Capture the cell that displays the provided text and extract its [x, y] central coordinate. 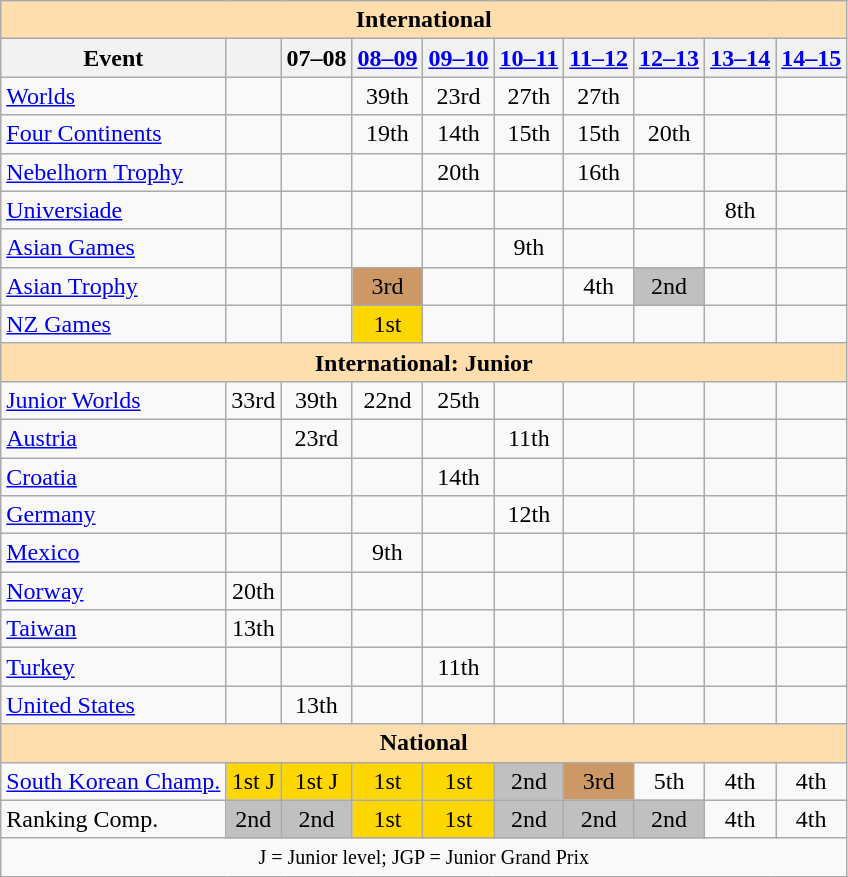
19th [388, 134]
Worlds [114, 96]
United States [114, 705]
Junior Worlds [114, 400]
International: Junior [424, 362]
5th [670, 781]
13–14 [740, 58]
Mexico [114, 553]
Four Continents [114, 134]
12–13 [670, 58]
J = Junior level; JGP = Junior Grand Prix [424, 857]
33rd [254, 400]
14–15 [812, 58]
22nd [388, 400]
International [424, 20]
Ranking Comp. [114, 819]
Event [114, 58]
Asian Trophy [114, 286]
NZ Games [114, 324]
10–11 [529, 58]
08–09 [388, 58]
Austria [114, 438]
25th [458, 400]
National [424, 743]
Croatia [114, 477]
Universiade [114, 210]
09–10 [458, 58]
Turkey [114, 667]
8th [740, 210]
Norway [114, 591]
Nebelhorn Trophy [114, 172]
Taiwan [114, 629]
11–12 [599, 58]
South Korean Champ. [114, 781]
16th [599, 172]
Asian Games [114, 248]
Germany [114, 515]
07–08 [316, 58]
12th [529, 515]
